Search for the cell housing the specified text and yield its [x, y] center coordinate. 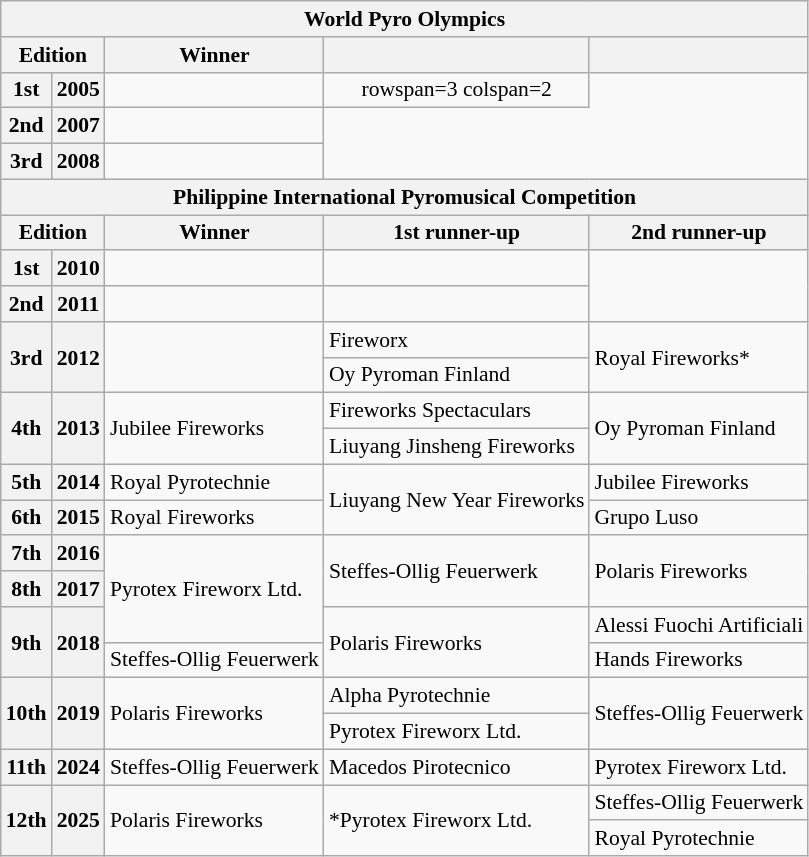
2011 [78, 304]
11th [26, 767]
6th [26, 518]
Royal Fireworks* [698, 358]
2008 [78, 162]
2017 [78, 589]
2014 [78, 482]
7th [26, 554]
12th [26, 820]
Fireworx [457, 340]
2nd runner-up [698, 233]
Grupo Luso [698, 518]
9th [26, 642]
*Pyrotex Fireworx Ltd. [457, 820]
2013 [78, 428]
Royal Fireworks [214, 518]
2018 [78, 642]
10th [26, 714]
Philippine International Pyromusical Competition [405, 197]
Alessi Fuochi Artificiali [698, 625]
2019 [78, 714]
5th [26, 482]
Fireworks Spectaculars [457, 411]
2012 [78, 358]
2025 [78, 820]
Liuyang New Year Fireworks [457, 500]
2007 [78, 126]
4th [26, 428]
rowspan=3 colspan=2 [457, 90]
Macedos Pirotecnico [457, 767]
Alpha Pyrotechnie [457, 696]
2015 [78, 518]
2024 [78, 767]
2016 [78, 554]
Hands Fireworks [698, 660]
Liuyang Jinsheng Fireworks [457, 447]
World Pyro Olympics [405, 19]
2010 [78, 269]
2005 [78, 90]
1st runner-up [457, 233]
8th [26, 589]
